Output the [x, y] coordinate of the center of the cell containing the given text.  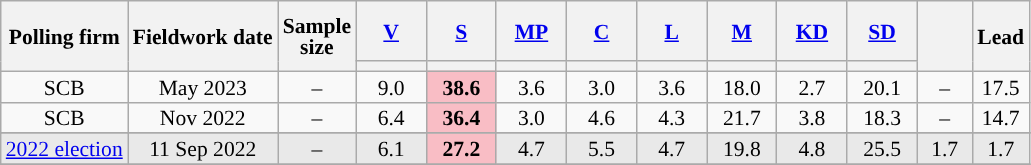
21.7 [742, 118]
SD [882, 31]
4.6 [601, 118]
36.4 [461, 118]
2022 election [64, 150]
20.1 [882, 86]
14.7 [1000, 118]
KD [812, 31]
19.8 [742, 150]
27.2 [461, 150]
Nov 2022 [203, 118]
6.4 [391, 118]
C [601, 31]
L [672, 31]
11 Sep 2022 [203, 150]
4.3 [672, 118]
Samplesize [317, 36]
S [461, 31]
V [391, 31]
6.1 [391, 150]
5.5 [601, 150]
18.3 [882, 118]
2.7 [812, 86]
May 2023 [203, 86]
MP [531, 31]
Polling firm [64, 36]
4.8 [812, 150]
38.6 [461, 86]
9.0 [391, 86]
M [742, 31]
25.5 [882, 150]
17.5 [1000, 86]
Lead [1000, 36]
Fieldwork date [203, 36]
18.0 [742, 86]
3.8 [812, 118]
